From the cell containing the given text, extract its center point as (x, y) coordinate. 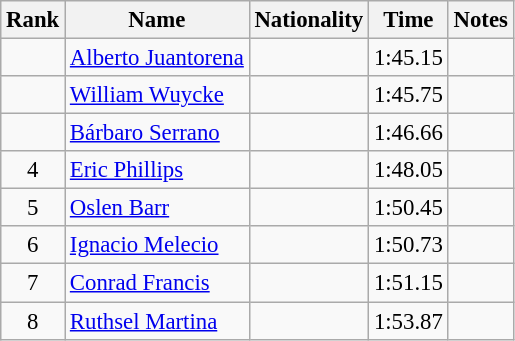
1:45.15 (409, 58)
8 (33, 321)
Rank (33, 20)
1:53.87 (409, 321)
1:48.05 (409, 170)
1:45.75 (409, 95)
Nationality (308, 20)
6 (33, 245)
William Wuycke (158, 95)
1:46.66 (409, 133)
4 (33, 170)
Notes (480, 20)
Name (158, 20)
Bárbaro Serrano (158, 133)
1:51.15 (409, 283)
Eric Phillips (158, 170)
Ignacio Melecio (158, 245)
7 (33, 283)
Ruthsel Martina (158, 321)
Time (409, 20)
1:50.73 (409, 245)
Conrad Francis (158, 283)
1:50.45 (409, 208)
Alberto Juantorena (158, 58)
5 (33, 208)
Oslen Barr (158, 208)
